Search for the cell housing the specified text and yield its [x, y] center coordinate. 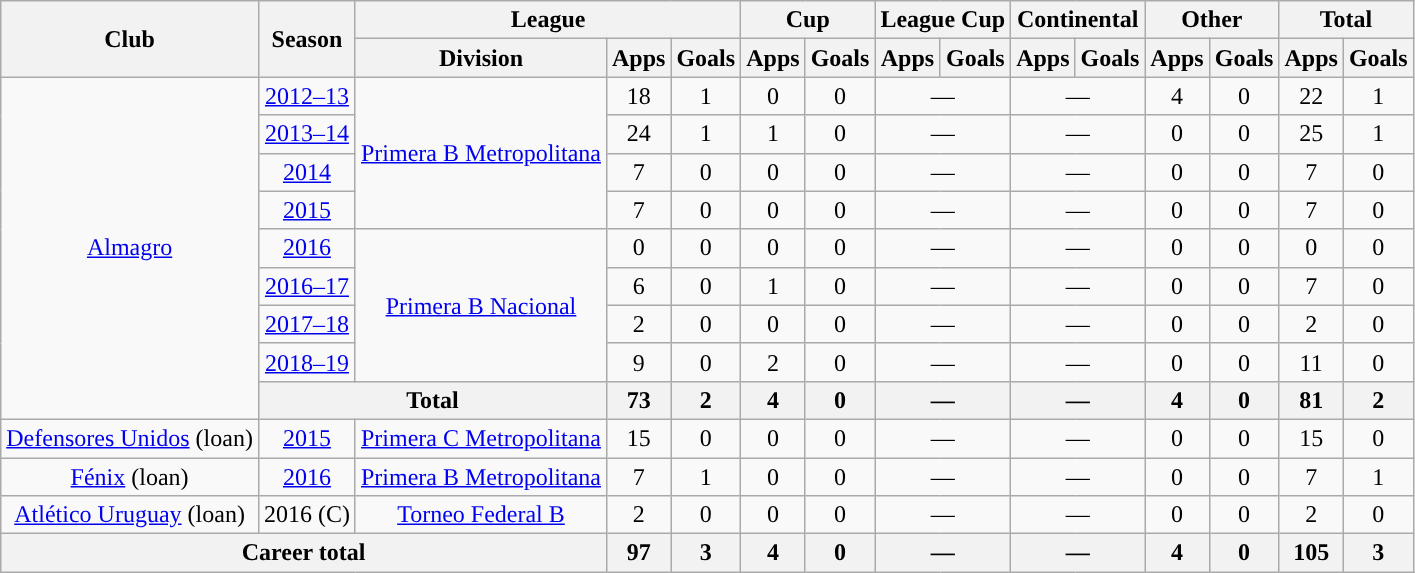
Primera C Metropolitana [480, 438]
League Cup [943, 20]
Career total [304, 553]
2013–14 [306, 134]
2016 (C) [306, 515]
2016–17 [306, 286]
Continental [1078, 20]
18 [638, 96]
2014 [306, 172]
League [548, 20]
97 [638, 553]
Cup [808, 20]
81 [1311, 400]
Atlético Uruguay (loan) [130, 515]
Primera B Nacional [480, 305]
Defensores Unidos (loan) [130, 438]
73 [638, 400]
105 [1311, 553]
Fénix (loan) [130, 477]
Season [306, 39]
25 [1311, 134]
24 [638, 134]
Torneo Federal B [480, 515]
9 [638, 362]
Club [130, 39]
Almagro [130, 248]
2018–19 [306, 362]
Division [480, 58]
6 [638, 286]
Other [1212, 20]
2017–18 [306, 324]
2012–13 [306, 96]
11 [1311, 362]
22 [1311, 96]
